Search for the cell housing the specified text and yield its (x, y) center coordinate. 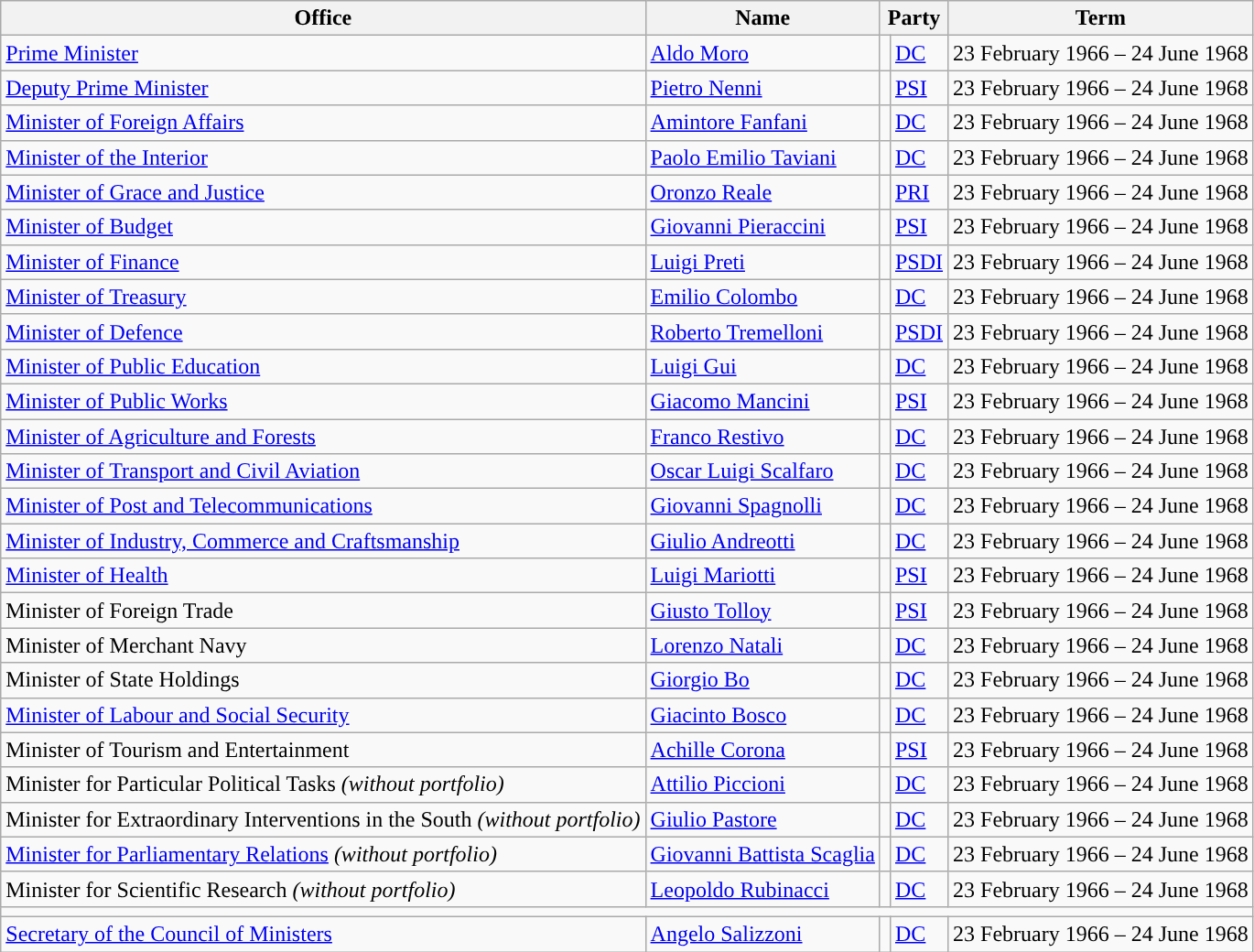
Giulio Andreotti (762, 541)
Minister of Agriculture and Forests (323, 437)
Secretary of the Council of Ministers (323, 934)
Minister of Defence (323, 331)
Roberto Tremelloni (762, 331)
Minister of Tourism and Entertainment (323, 750)
Minister of Transport and Civil Aviation (323, 471)
Minister for Extraordinary Interventions in the South (without portfolio) (323, 819)
Luigi Preti (762, 262)
Giovanni Battista Scaglia (762, 854)
Deputy Prime Minister (323, 88)
Minister of Public Education (323, 366)
Minister of Foreign Trade (323, 611)
Giacomo Mancini (762, 401)
Oscar Luigi Scalfaro (762, 471)
Luigi Gui (762, 366)
Term (1101, 18)
Minister for Particular Political Tasks (without portfolio) (323, 784)
Attilio Piccioni (762, 784)
Prime Minister (323, 53)
Minister for Scientific Research (without portfolio) (323, 889)
Minister of the Interior (323, 157)
Leopoldo Rubinacci (762, 889)
Aldo Moro (762, 53)
Minister of Foreign Affairs (323, 123)
Minister of Public Works (323, 401)
PRI (919, 192)
Franco Restivo (762, 437)
Minister of Treasury (323, 297)
Giusto Tolloy (762, 611)
Achille Corona (762, 750)
Minister of Merchant Navy (323, 645)
Pietro Nenni (762, 88)
Minister of Post and Telecommunications (323, 506)
Lorenzo Natali (762, 645)
Giorgio Bo (762, 680)
Minister of Finance (323, 262)
Minister for Parliamentary Relations (without portfolio) (323, 854)
Giovanni Pieraccini (762, 227)
Emilio Colombo (762, 297)
Minister of Industry, Commerce and Craftsmanship (323, 541)
Luigi Mariotti (762, 576)
Paolo Emilio Taviani (762, 157)
Party (913, 18)
Minister of Labour and Social Security (323, 715)
Giacinto Bosco (762, 715)
Minister of Budget (323, 227)
Giulio Pastore (762, 819)
Giovanni Spagnolli (762, 506)
Angelo Salizzoni (762, 934)
Minister of Grace and Justice (323, 192)
Office (323, 18)
Minister of State Holdings (323, 680)
Oronzo Reale (762, 192)
Name (762, 18)
Minister of Health (323, 576)
Amintore Fanfani (762, 123)
